Locate the cell with the specified text and output its [x, y] center coordinate. 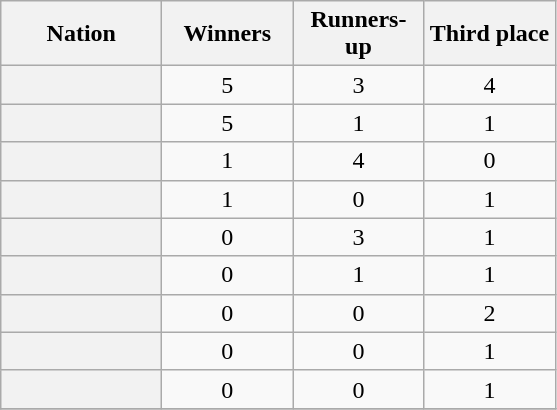
Runners-up [358, 34]
Winners [228, 34]
Third place [490, 34]
Nation [82, 34]
2 [490, 313]
